Provide the [X, Y] coordinate of the cell's center where the given text is located.  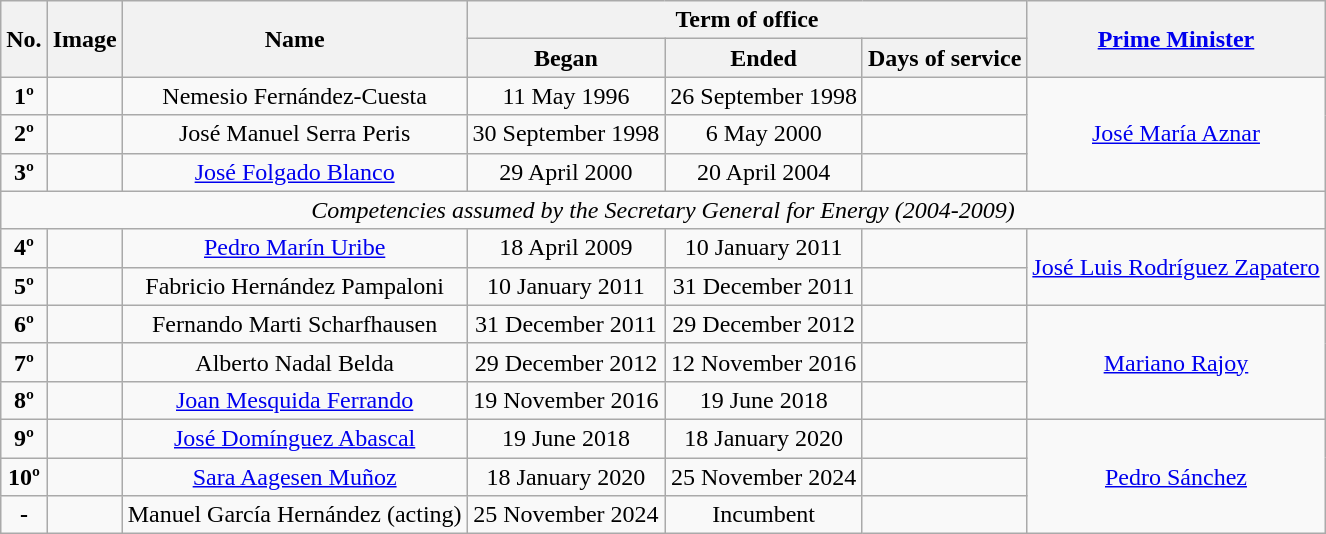
Nemesio Fernández-Cuesta [294, 96]
2º [24, 134]
José Luis Rodríguez Zapatero [1176, 267]
Pedro Marín Uribe [294, 248]
Began [566, 58]
Incumbent [764, 515]
19 November 2016 [566, 400]
Prime Minister [1176, 39]
6º [24, 324]
Image [84, 39]
10º [24, 477]
6 May 2000 [764, 134]
José Manuel Serra Peris [294, 134]
26 September 1998 [764, 96]
Days of service [944, 58]
3º [24, 172]
No. [24, 39]
Ended [764, 58]
Name [294, 39]
Mariano Rajoy [1176, 362]
20 April 2004 [764, 172]
5º [24, 286]
18 April 2009 [566, 248]
José Domínguez Abascal [294, 438]
29 April 2000 [566, 172]
Competencies assumed by the Secretary General for Energy (2004-2009) [663, 210]
Sara Aagesen Muñoz [294, 477]
8º [24, 400]
1º [24, 96]
Manuel García Hernández (acting) [294, 515]
4º [24, 248]
Alberto Nadal Belda [294, 362]
11 May 1996 [566, 96]
9º [24, 438]
Fabricio Hernández Pampaloni [294, 286]
7º [24, 362]
José María Aznar [1176, 134]
Term of office [747, 20]
12 November 2016 [764, 362]
30 September 1998 [566, 134]
Joan Mesquida Ferrando [294, 400]
Fernando Marti Scharfhausen [294, 324]
Pedro Sánchez [1176, 476]
- [24, 515]
José Folgado Blanco [294, 172]
